Output the [x, y] coordinate of the center of the cell containing the given text.  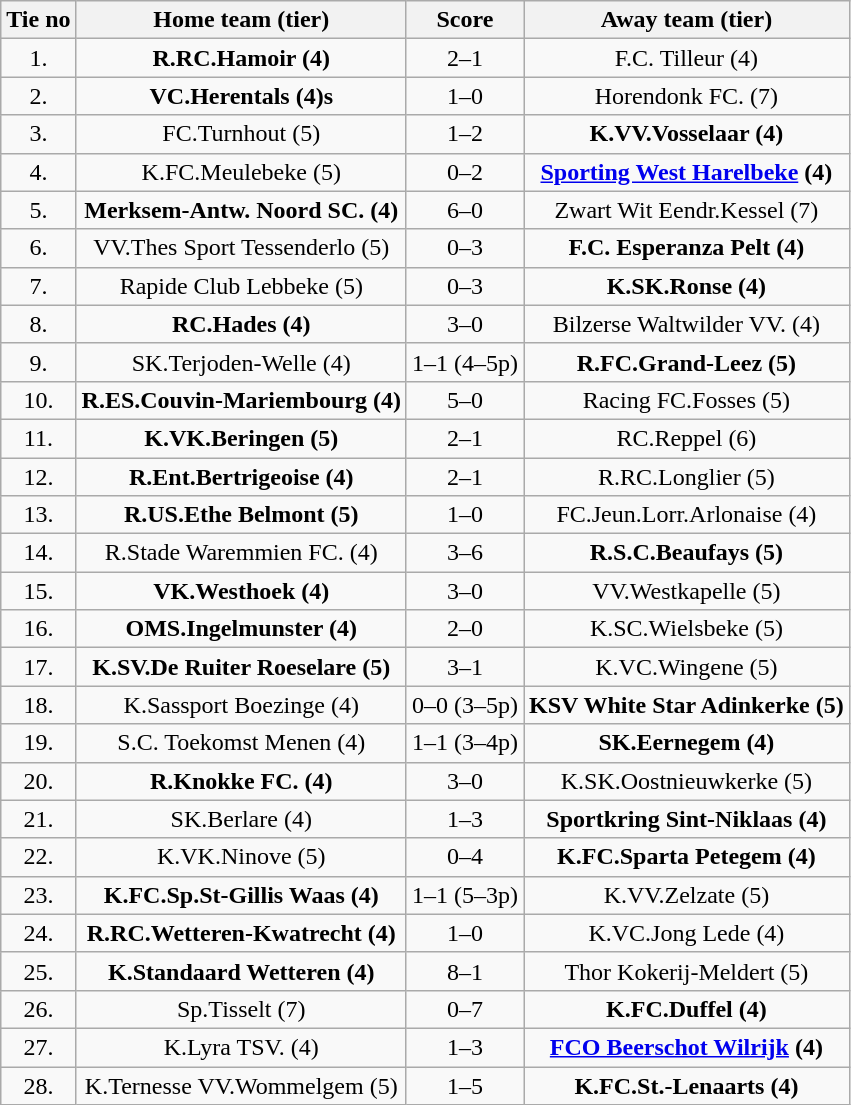
11. [38, 438]
K.VV.Vosselaar (4) [687, 134]
3–6 [464, 553]
1–1 (5–3p) [464, 895]
K.VV.Zelzate (5) [687, 895]
Racing FC.Fosses (5) [687, 400]
14. [38, 553]
Sp.Tisselt (7) [241, 1009]
18. [38, 705]
0–4 [464, 857]
8. [38, 324]
R.RC.Hamoir (4) [241, 58]
K.Ternesse VV.Wommelgem (5) [241, 1085]
Bilzerse Waltwilder VV. (4) [687, 324]
RC.Reppel (6) [687, 438]
K.SK.Ronse (4) [687, 286]
Home team (tier) [241, 20]
3. [38, 134]
R.RC.Longlier (5) [687, 477]
0–7 [464, 1009]
R.S.C.Beaufays (5) [687, 553]
20. [38, 781]
26. [38, 1009]
FCO Beerschot Wilrijk (4) [687, 1047]
K.VC.Wingene (5) [687, 667]
0–0 (3–5p) [464, 705]
7. [38, 286]
F.C. Tilleur (4) [687, 58]
5–0 [464, 400]
K.FC.St.-Lenaarts (4) [687, 1085]
R.US.Ethe Belmont (5) [241, 515]
10. [38, 400]
FC.Jeun.Lorr.Arlonaise (4) [687, 515]
2. [38, 96]
K.FC.Sparta Petegem (4) [687, 857]
R.FC.Grand-Leez (5) [687, 362]
5. [38, 210]
8–1 [464, 971]
KSV White Star Adinkerke (5) [687, 705]
S.C. Toekomst Menen (4) [241, 743]
SK.Berlare (4) [241, 819]
Zwart Wit Eendr.Kessel (7) [687, 210]
K.SC.Wielsbeke (5) [687, 629]
K.FC.Sp.St-Gillis Waas (4) [241, 895]
K.VC.Jong Lede (4) [687, 933]
24. [38, 933]
R.Ent.Bertrigeoise (4) [241, 477]
22. [38, 857]
Merksem-Antw. Noord SC. (4) [241, 210]
Horendonk FC. (7) [687, 96]
R.Knokke FC. (4) [241, 781]
VK.Westhoek (4) [241, 591]
28. [38, 1085]
K.SK.Oostnieuwkerke (5) [687, 781]
1–1 (3–4p) [464, 743]
15. [38, 591]
RC.Hades (4) [241, 324]
R.Stade Waremmien FC. (4) [241, 553]
0–2 [464, 172]
1–5 [464, 1085]
VV.Westkapelle (5) [687, 591]
K.FC.Meulebeke (5) [241, 172]
K.FC.Duffel (4) [687, 1009]
VV.Thes Sport Tessenderlo (5) [241, 248]
25. [38, 971]
VC.Herentals (4)s [241, 96]
6–0 [464, 210]
19. [38, 743]
3–1 [464, 667]
1–2 [464, 134]
Thor Kokerij-Meldert (5) [687, 971]
13. [38, 515]
K.VK.Beringen (5) [241, 438]
K.Standaard Wetteren (4) [241, 971]
K.Lyra TSV. (4) [241, 1047]
4. [38, 172]
27. [38, 1047]
Sportkring Sint-Niklaas (4) [687, 819]
FC.Turnhout (5) [241, 134]
16. [38, 629]
17. [38, 667]
F.C. Esperanza Pelt (4) [687, 248]
SK.Eernegem (4) [687, 743]
23. [38, 895]
Score [464, 20]
R.ES.Couvin-Mariembourg (4) [241, 400]
OMS.Ingelmunster (4) [241, 629]
21. [38, 819]
1. [38, 58]
Rapide Club Lebbeke (5) [241, 286]
SK.Terjoden-Welle (4) [241, 362]
Away team (tier) [687, 20]
1–1 (4–5p) [464, 362]
12. [38, 477]
Tie no [38, 20]
K.VK.Ninove (5) [241, 857]
6. [38, 248]
K.SV.De Ruiter Roeselare (5) [241, 667]
9. [38, 362]
Sporting West Harelbeke (4) [687, 172]
2–0 [464, 629]
R.RC.Wetteren-Kwatrecht (4) [241, 933]
K.Sassport Boezinge (4) [241, 705]
